Determine the (x, y) coordinate at the center of the cell enclosing the given text.  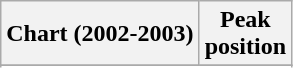
Peakposition (245, 34)
Chart (2002-2003) (100, 34)
